Extract the (X, Y) coordinate from the center of the cell holding the provided text.  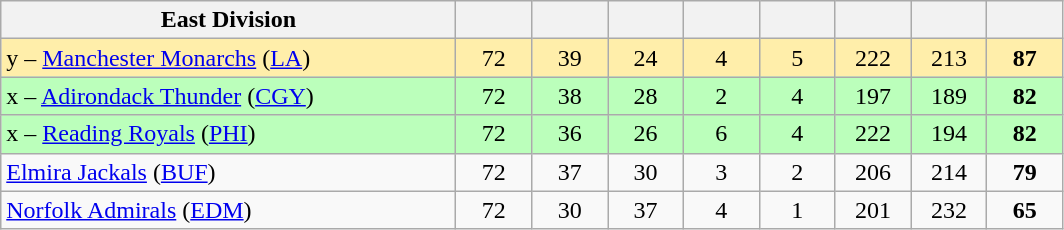
1 (797, 210)
38 (570, 96)
213 (949, 58)
x – Reading Royals (PHI) (228, 134)
194 (949, 134)
214 (949, 172)
24 (646, 58)
232 (949, 210)
Norfolk Admirals (EDM) (228, 210)
5 (797, 58)
6 (721, 134)
26 (646, 134)
87 (1025, 58)
79 (1025, 172)
28 (646, 96)
206 (873, 172)
Elmira Jackals (BUF) (228, 172)
36 (570, 134)
x – Adirondack Thunder (CGY) (228, 96)
y – Manchester Monarchs (LA) (228, 58)
189 (949, 96)
201 (873, 210)
East Division (228, 20)
197 (873, 96)
65 (1025, 210)
3 (721, 172)
39 (570, 58)
